Identify which cell holds the provided text, then report its (X, Y) central coordinate. 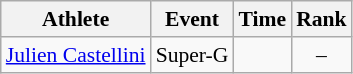
Athlete (76, 19)
Rank (322, 19)
Super-G (192, 55)
– (322, 55)
Julien Castellini (76, 55)
Time (262, 19)
Event (192, 19)
